Find where the given text appears and provide that cell's center as [X, Y] coordinate. 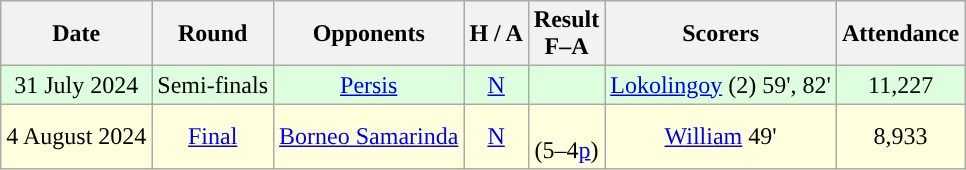
31 July 2024 [76, 85]
Semi-finals [213, 85]
Persis [369, 85]
Lokolingoy (2) 59', 82' [721, 85]
H / A [496, 34]
Borneo Samarinda [369, 136]
Final [213, 136]
Attendance [900, 34]
8,933 [900, 136]
11,227 [900, 85]
William 49' [721, 136]
(5–4p) [566, 136]
4 August 2024 [76, 136]
Opponents [369, 34]
Date [76, 34]
Scorers [721, 34]
ResultF–A [566, 34]
Round [213, 34]
